Search for the cell housing the specified text and yield its [x, y] center coordinate. 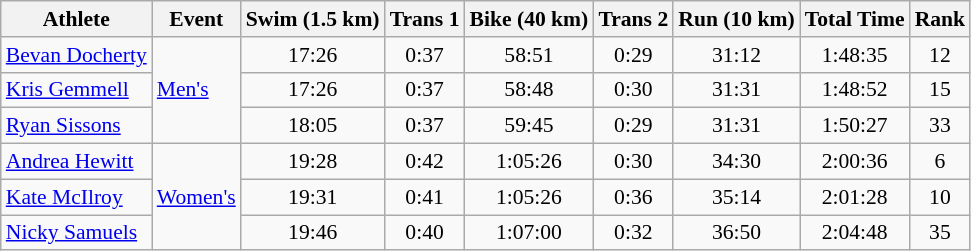
34:30 [736, 162]
19:46 [313, 233]
36:50 [736, 233]
Run (10 km) [736, 19]
6 [940, 162]
Trans 1 [425, 19]
Andrea Hewitt [76, 162]
1:07:00 [530, 233]
Rank [940, 19]
0:40 [425, 233]
2:01:28 [855, 197]
0:42 [425, 162]
Bike (40 km) [530, 19]
35:14 [736, 197]
Kris Gemmell [76, 90]
0:32 [633, 233]
58:51 [530, 55]
58:48 [530, 90]
Nicky Samuels [76, 233]
Bevan Docherty [76, 55]
12 [940, 55]
Kate McIlroy [76, 197]
1:48:35 [855, 55]
19:31 [313, 197]
33 [940, 126]
19:28 [313, 162]
Event [196, 19]
Trans 2 [633, 19]
18:05 [313, 126]
2:00:36 [855, 162]
Swim (1.5 km) [313, 19]
Women's [196, 198]
1:50:27 [855, 126]
Ryan Sissons [76, 126]
15 [940, 90]
2:04:48 [855, 233]
0:36 [633, 197]
1:48:52 [855, 90]
Athlete [76, 19]
Total Time [855, 19]
0:41 [425, 197]
59:45 [530, 126]
Men's [196, 90]
31:12 [736, 55]
35 [940, 233]
10 [940, 197]
